Capture the cell that displays the provided text and extract its [x, y] central coordinate. 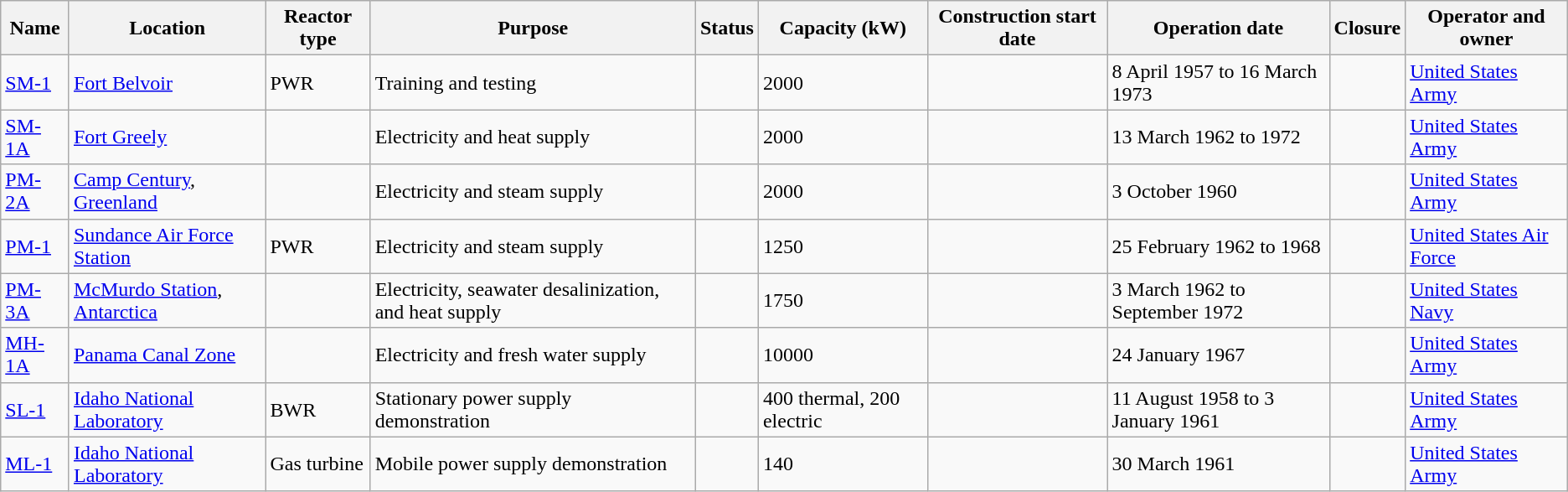
PM-1 [35, 246]
11 August 1958 to 3 January 1961 [1218, 409]
Purpose [533, 28]
United States Air Force [1487, 246]
Closure [1367, 28]
25 February 1962 to 1968 [1218, 246]
Stationary power supply demonstration [533, 409]
Capacity (kW) [843, 28]
Sundance Air Force Station [167, 246]
140 [843, 464]
Electricity and fresh water supply [533, 355]
400 thermal, 200 electric [843, 409]
Electricity, seawater desalinization, and heat supply [533, 300]
Training and testing [533, 82]
Fort Greely [167, 137]
1750 [843, 300]
Reactor type [318, 28]
BWR [318, 409]
10000 [843, 355]
ML-1 [35, 464]
SM-1A [35, 137]
Status [727, 28]
3 October 1960 [1218, 191]
SM-1 [35, 82]
30 March 1961 [1218, 464]
Operation date [1218, 28]
8 April 1957 to 16 March 1973 [1218, 82]
13 March 1962 to 1972 [1218, 137]
Fort Belvoir [167, 82]
PM-3A [35, 300]
Camp Century, Greenland [167, 191]
Name [35, 28]
Mobile power supply demonstration [533, 464]
Gas turbine [318, 464]
MH-1A [35, 355]
Location [167, 28]
Construction start date [1017, 28]
Operator and owner [1487, 28]
24 January 1967 [1218, 355]
Panama Canal Zone [167, 355]
3 March 1962 to September 1972 [1218, 300]
SL-1 [35, 409]
PM-2A [35, 191]
United States Navy [1487, 300]
1250 [843, 246]
McMurdo Station, Antarctica [167, 300]
Electricity and heat supply [533, 137]
